Search for the cell housing the specified text and yield its (x, y) center coordinate. 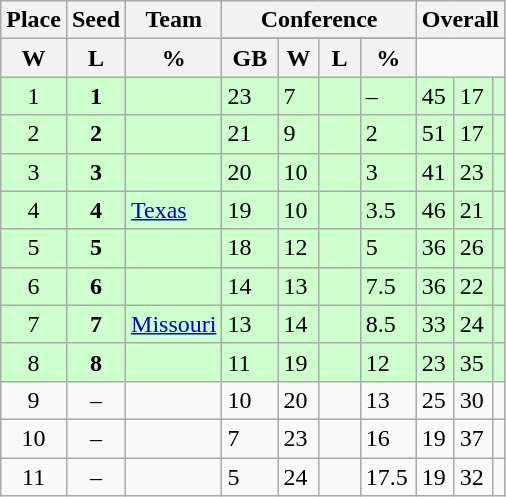
25 (435, 400)
32 (473, 477)
Missouri (174, 324)
Seed (96, 20)
Team (174, 20)
Texas (174, 210)
22 (473, 286)
41 (435, 172)
26 (473, 248)
Overall (460, 20)
Place (34, 20)
8.5 (388, 324)
18 (250, 248)
46 (435, 210)
Conference (319, 20)
16 (388, 438)
7.5 (388, 286)
45 (435, 96)
33 (435, 324)
GB (250, 58)
3.5 (388, 210)
30 (473, 400)
17.5 (388, 477)
51 (435, 134)
37 (473, 438)
35 (473, 362)
